Detect which cell encompasses the target text, then output its (x, y) center coordinate. 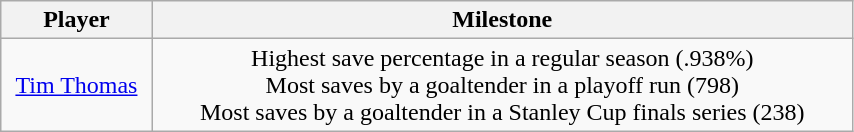
Player (76, 20)
Milestone (502, 20)
Tim Thomas (76, 85)
